Provide the (X, Y) coordinate of the cell's center where the given text is located.  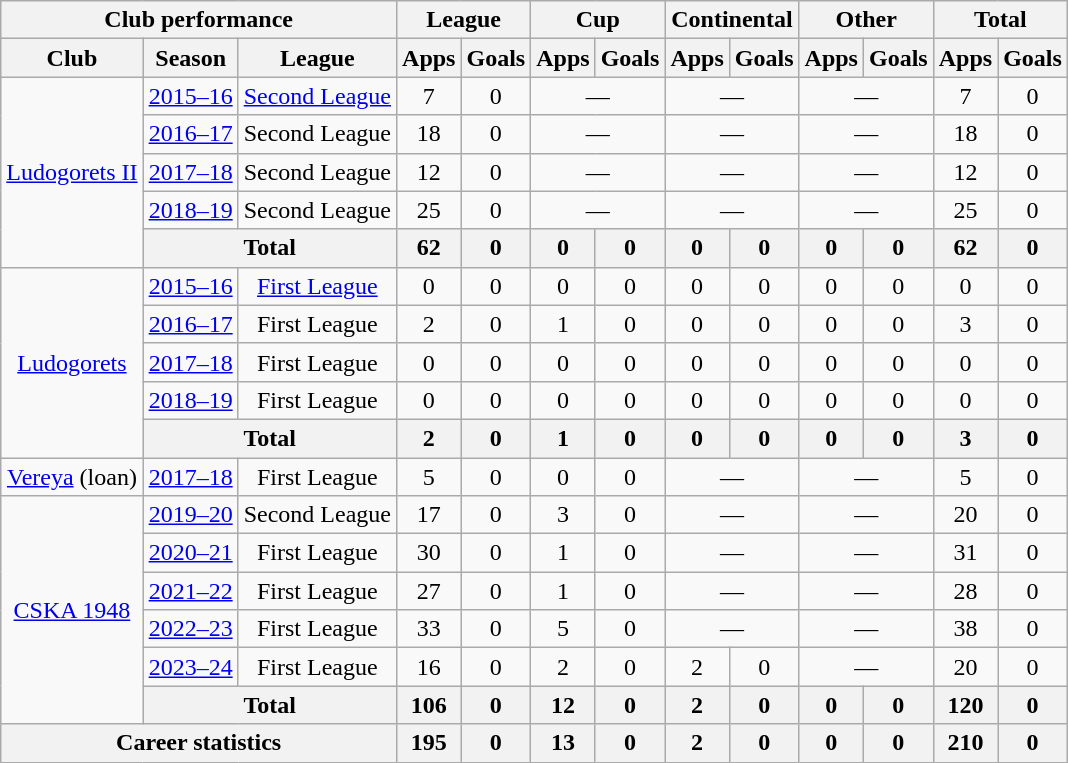
31 (965, 553)
30 (429, 553)
17 (429, 515)
Cup (598, 20)
CSKA 1948 (72, 610)
195 (429, 743)
2023–24 (190, 667)
Club (72, 58)
27 (429, 591)
2019–20 (190, 515)
120 (965, 705)
13 (563, 743)
2022–23 (190, 629)
Vereya (loan) (72, 477)
106 (429, 705)
Career statistics (199, 743)
Continental (732, 20)
28 (965, 591)
Season (190, 58)
Ludogorets II (72, 172)
2021–22 (190, 591)
2020–21 (190, 553)
210 (965, 743)
33 (429, 629)
16 (429, 667)
Other (866, 20)
Ludogorets (72, 362)
Club performance (199, 20)
38 (965, 629)
